Detect which cell encompasses the target text, then output its [X, Y] center coordinate. 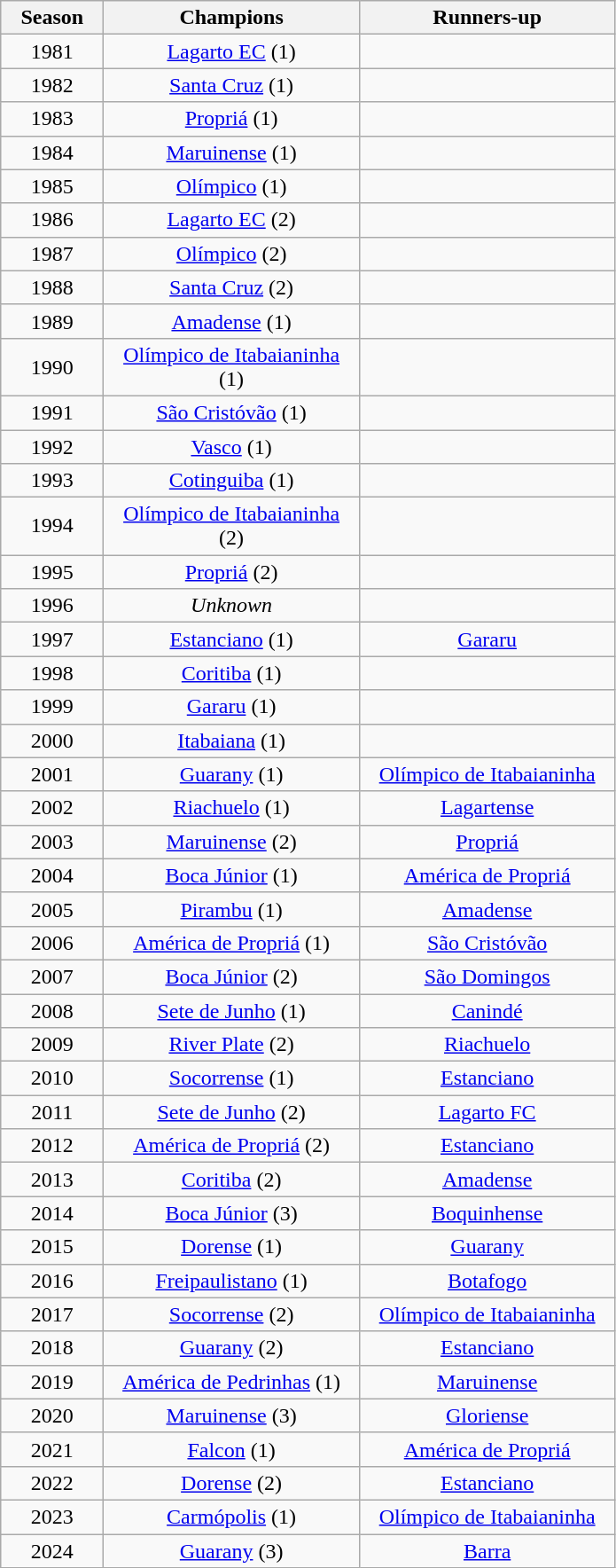
2004 [52, 875]
Runners-up [487, 18]
1996 [52, 606]
1986 [52, 220]
Vasco (1) [232, 446]
Botafogo [487, 1281]
Lagarto EC (2) [232, 220]
2007 [52, 976]
Champions [232, 18]
2002 [52, 808]
2020 [52, 1415]
Olímpico de Itabaianinha (2) [232, 527]
2024 [52, 1551]
2021 [52, 1449]
América de Propriá (2) [232, 1146]
1994 [52, 527]
1983 [52, 119]
1985 [52, 186]
Guarany [487, 1247]
2009 [52, 1045]
Boca Júnior (2) [232, 976]
Guarany (3) [232, 1551]
Pirambu (1) [232, 909]
2013 [52, 1180]
Dorense (2) [232, 1483]
Riachuelo [487, 1045]
1999 [52, 707]
1982 [52, 85]
2014 [52, 1213]
Season [52, 18]
Olímpico (2) [232, 254]
2012 [52, 1146]
2003 [52, 842]
São Cristóvão [487, 943]
2017 [52, 1314]
1984 [52, 153]
São Domingos [487, 976]
2019 [52, 1382]
1981 [52, 51]
Boca Júnior (3) [232, 1213]
Sete de Junho (2) [232, 1112]
2018 [52, 1348]
América de Propriá (1) [232, 943]
1988 [52, 287]
Falcon (1) [232, 1449]
2000 [52, 741]
1989 [52, 321]
1998 [52, 673]
2006 [52, 943]
Olímpico (1) [232, 186]
Boquinhense [487, 1213]
2016 [52, 1281]
Guarany (2) [232, 1348]
Carmópolis (1) [232, 1517]
Gararu (1) [232, 707]
Propriá [487, 842]
Lagartense [487, 808]
São Cristóvão (1) [232, 412]
2005 [52, 909]
Boca Júnior (1) [232, 875]
1995 [52, 572]
Barra [487, 1551]
Maruinense (3) [232, 1415]
Canindé [487, 1010]
Coritiba (2) [232, 1180]
Propriá (2) [232, 572]
Sete de Junho (1) [232, 1010]
Coritiba (1) [232, 673]
Propriá (1) [232, 119]
Socorrense (2) [232, 1314]
2001 [52, 774]
1991 [52, 412]
Cotinguiba (1) [232, 481]
Unknown [232, 606]
Riachuelo (1) [232, 808]
1993 [52, 481]
1997 [52, 639]
Amadense (1) [232, 321]
Maruinense [487, 1382]
Dorense (1) [232, 1247]
Santa Cruz (2) [232, 287]
2015 [52, 1247]
Estanciano (1) [232, 639]
Maruinense (2) [232, 842]
Maruinense (1) [232, 153]
Guarany (1) [232, 774]
River Plate (2) [232, 1045]
Lagarto FC [487, 1112]
1992 [52, 446]
2011 [52, 1112]
2008 [52, 1010]
Olímpico de Itabaianinha (1) [232, 367]
Santa Cruz (1) [232, 85]
Itabaiana (1) [232, 741]
Gararu [487, 639]
2022 [52, 1483]
Gloriense [487, 1415]
1990 [52, 367]
2023 [52, 1517]
1987 [52, 254]
Freipaulistano (1) [232, 1281]
América de Pedrinhas (1) [232, 1382]
2010 [52, 1078]
Lagarto EC (1) [232, 51]
Socorrense (1) [232, 1078]
